For the text-containing cell, return its midpoint in (x, y) coordinate format. 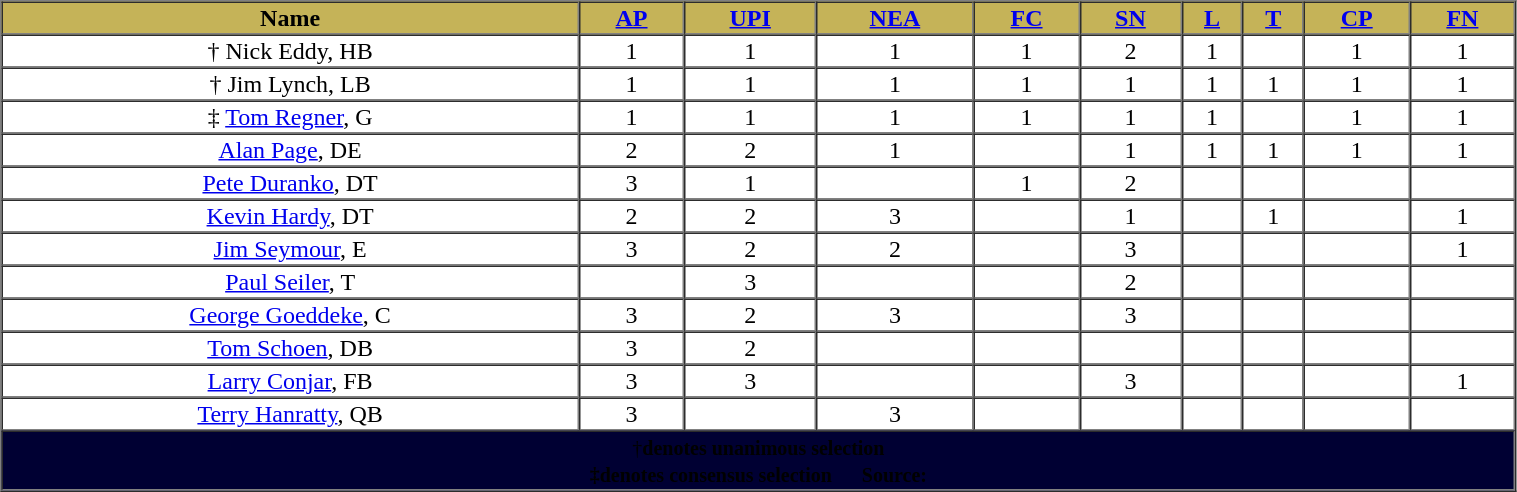
Larry Conjar, FB (290, 380)
AP (632, 18)
Name (290, 18)
SN (1130, 18)
Terry Hanratty, QB (290, 414)
†denotes unanimous selection‡denotes consensus selection Source: (759, 460)
Alan Page, DE (290, 150)
† Nick Eddy, HB (290, 50)
FC (1027, 18)
NEA (895, 18)
CP (1357, 18)
FN (1463, 18)
UPI (750, 18)
T (1274, 18)
Kevin Hardy, DT (290, 216)
† Jim Lynch, LB (290, 84)
Tom Schoen, DB (290, 348)
George Goeddeke, C (290, 314)
Jim Seymour, E (290, 248)
Paul Seiler, T (290, 282)
Pete Duranko, DT (290, 182)
‡ Tom Regner, G (290, 116)
L (1212, 18)
